Return the [X, Y] coordinate for the center point of the cell that contains the specified text.  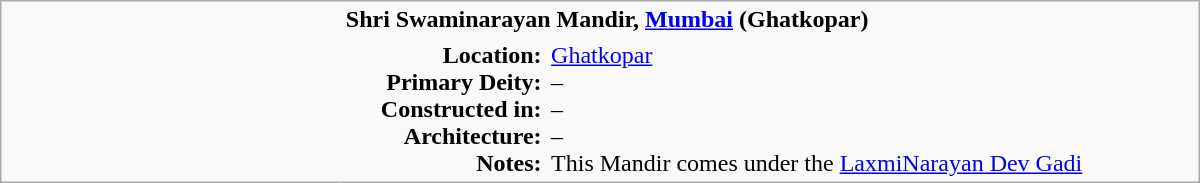
Ghatkopar – – – This Mandir comes under the LaxmiNarayan Dev Gadi [872, 110]
Shri Swaminarayan Mandir, Mumbai (Ghatkopar) [770, 20]
Location:Primary Deity:Constructed in:Architecture:Notes: [444, 110]
